From the cell containing the given text, extract its center point as [X, Y] coordinate. 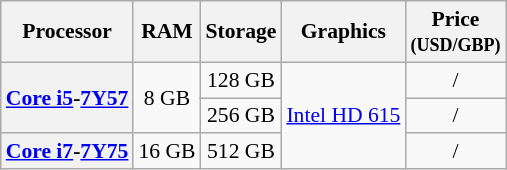
Storage [242, 32]
256 GB [242, 116]
512 GB [242, 152]
Price(USD/GBP) [455, 32]
128 GB [242, 80]
Core i5-7Y57 [68, 98]
16 GB [166, 152]
RAM [166, 32]
Processor [68, 32]
8 GB [166, 98]
Intel HD 615 [343, 116]
Core i7-7Y75 [68, 152]
Graphics [343, 32]
